Determine the (X, Y) coordinate at the center of the cell enclosing the given text.  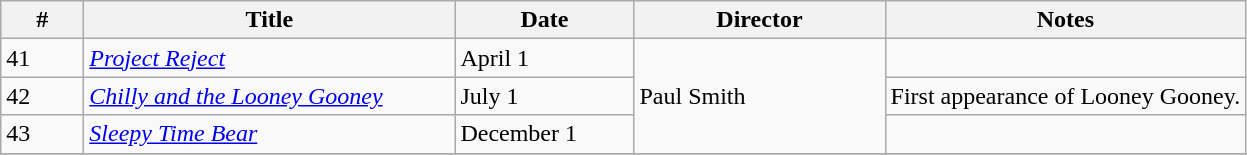
Title (270, 20)
December 1 (544, 134)
Director (760, 20)
July 1 (544, 96)
First appearance of Looney Gooney. (1066, 96)
Notes (1066, 20)
42 (42, 96)
43 (42, 134)
Project Reject (270, 58)
April 1 (544, 58)
Sleepy Time Bear (270, 134)
41 (42, 58)
Paul Smith (760, 96)
# (42, 20)
Date (544, 20)
Chilly and the Looney Gooney (270, 96)
